Pinpoint the cell where the given text exists, returning its [X, Y] midpoint coordinate. 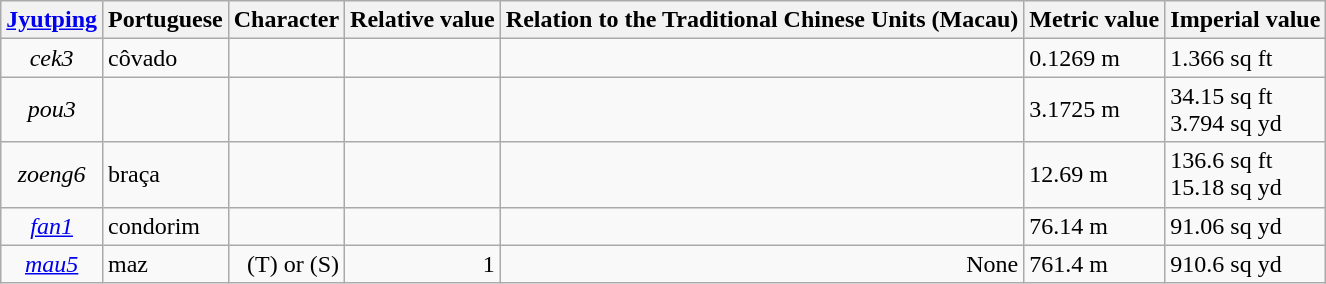
braça [166, 174]
34.15 sq ft3.794 sq yd [1246, 110]
910.6 sq yd [1246, 264]
761.4 m [1094, 264]
Relative value [423, 20]
cek3 [52, 58]
12.69 m [1094, 174]
1 [423, 264]
1.366 sq ft [1246, 58]
(T) or (S) [286, 264]
Metric value [1094, 20]
Character [286, 20]
Portuguese [166, 20]
Imperial value [1246, 20]
None [762, 264]
Relation to the Traditional Chinese Units (Macau) [762, 20]
côvado [166, 58]
91.06 sq yd [1246, 226]
0.1269 m [1094, 58]
mau5 [52, 264]
76.14 m [1094, 226]
Jyutping [52, 20]
zoeng6 [52, 174]
condorim [166, 226]
3.1725 m [1094, 110]
fan1 [52, 226]
136.6 sq ft15.18 sq yd [1246, 174]
maz [166, 264]
pou3 [52, 110]
